Scan for the cell matching the given text and deliver its [x, y] coordinate at center. 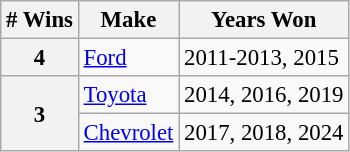
3 [40, 114]
# Wins [40, 20]
2014, 2016, 2019 [264, 95]
2011-2013, 2015 [264, 58]
4 [40, 58]
Make [128, 20]
Chevrolet [128, 133]
Years Won [264, 20]
2017, 2018, 2024 [264, 133]
Ford [128, 58]
Toyota [128, 95]
